Identify which cell holds the provided text, then report its [X, Y] central coordinate. 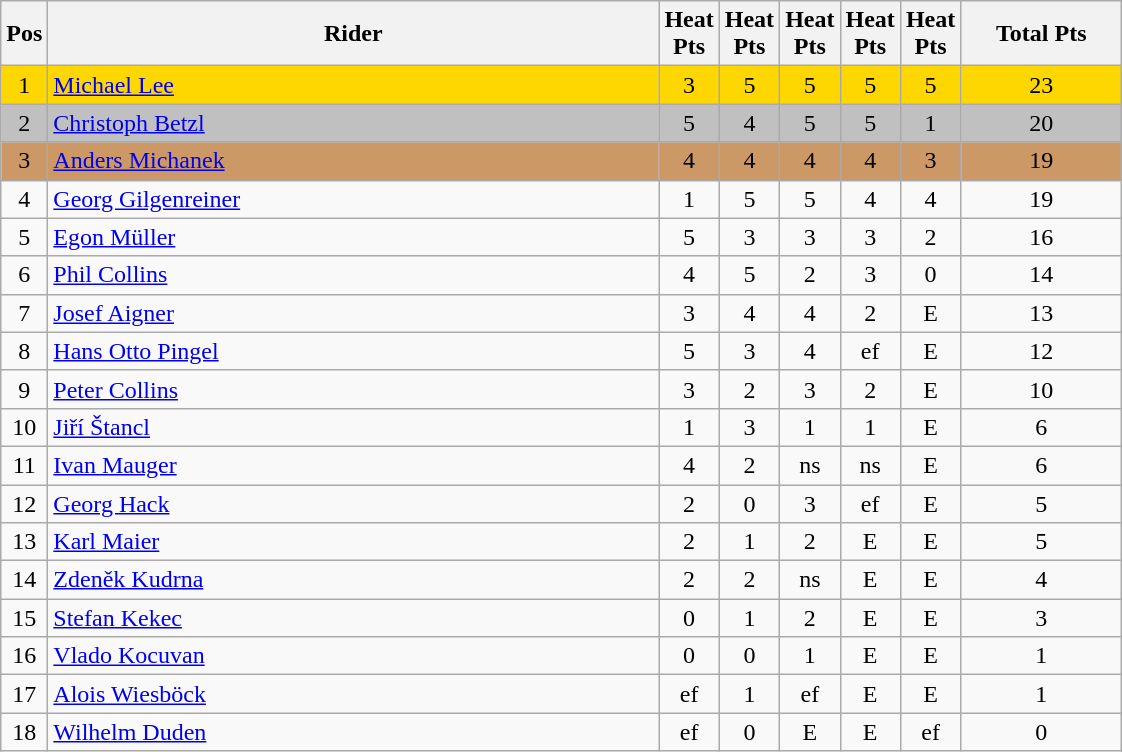
11 [24, 465]
Anders Michanek [354, 161]
Egon Müller [354, 237]
Alois Wiesböck [354, 694]
8 [24, 351]
15 [24, 618]
Karl Maier [354, 542]
Josef Aigner [354, 313]
17 [24, 694]
Ivan Mauger [354, 465]
Phil Collins [354, 275]
23 [1042, 85]
20 [1042, 123]
Georg Hack [354, 503]
Michael Lee [354, 85]
7 [24, 313]
Total Pts [1042, 34]
Rider [354, 34]
Peter Collins [354, 389]
Stefan Kekec [354, 618]
Pos [24, 34]
Jiří Štancl [354, 427]
Christoph Betzl [354, 123]
18 [24, 732]
9 [24, 389]
Zdeněk Kudrna [354, 580]
Wilhelm Duden [354, 732]
Hans Otto Pingel [354, 351]
Vlado Kocuvan [354, 656]
Georg Gilgenreiner [354, 199]
